Search for the cell housing the specified text and yield its (X, Y) center coordinate. 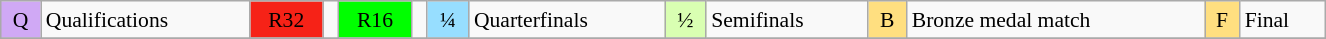
R16 (376, 20)
Quarterfinals (567, 20)
B (888, 20)
F (1222, 20)
Semifinals (787, 20)
¼ (448, 20)
Final (1283, 20)
Qualifications (146, 20)
R32 (286, 20)
Bronze medal match (1056, 20)
Q (20, 20)
½ (686, 20)
